Determine the (X, Y) coordinate at the center of the cell enclosing the given text.  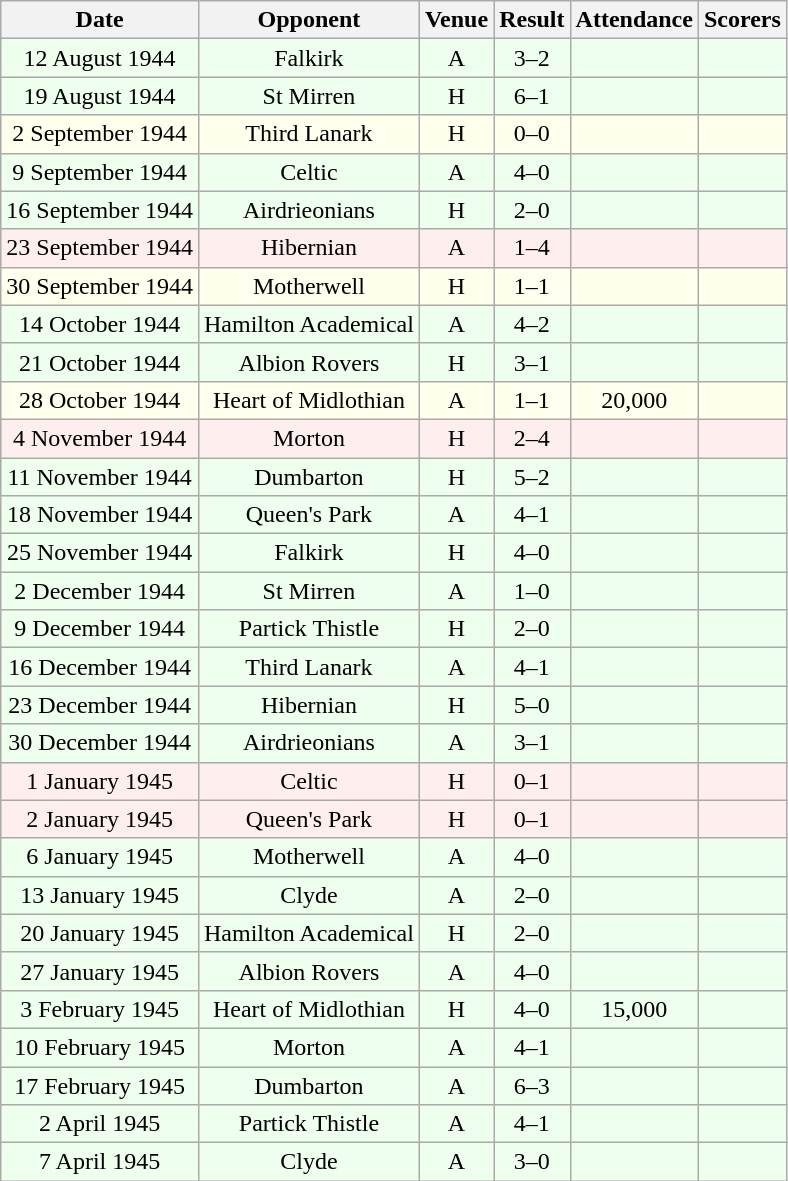
15,000 (634, 1009)
13 January 1945 (100, 895)
Attendance (634, 20)
Date (100, 20)
23 September 1944 (100, 248)
19 August 1944 (100, 96)
17 February 1945 (100, 1085)
1 January 1945 (100, 781)
6–1 (532, 96)
14 October 1944 (100, 324)
16 September 1944 (100, 210)
2 April 1945 (100, 1124)
9 September 1944 (100, 172)
1–4 (532, 248)
21 October 1944 (100, 362)
6 January 1945 (100, 857)
2–4 (532, 438)
6–3 (532, 1085)
12 August 1944 (100, 58)
Result (532, 20)
5–2 (532, 477)
3–0 (532, 1162)
1–0 (532, 591)
28 October 1944 (100, 400)
3 February 1945 (100, 1009)
4 November 1944 (100, 438)
3–2 (532, 58)
18 November 1944 (100, 515)
Opponent (308, 20)
16 December 1944 (100, 667)
30 September 1944 (100, 286)
Venue (456, 20)
20 January 1945 (100, 933)
2 January 1945 (100, 819)
20,000 (634, 400)
10 February 1945 (100, 1047)
2 September 1944 (100, 134)
9 December 1944 (100, 629)
27 January 1945 (100, 971)
2 December 1944 (100, 591)
0–0 (532, 134)
4–2 (532, 324)
11 November 1944 (100, 477)
23 December 1944 (100, 705)
7 April 1945 (100, 1162)
Scorers (742, 20)
5–0 (532, 705)
30 December 1944 (100, 743)
25 November 1944 (100, 553)
